Determine the (x, y) coordinate at the center of the cell enclosing the given text.  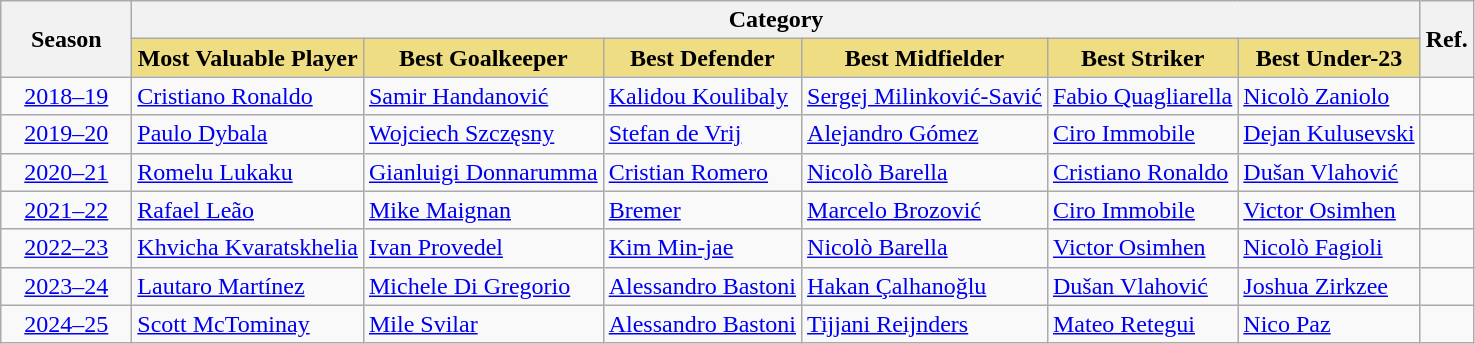
Category (776, 20)
Stefan de Vrij (702, 134)
Best Defender (702, 58)
Season (66, 39)
Bremer (702, 210)
Ref. (1446, 39)
2018–19 (66, 96)
Cristian Romero (702, 172)
Mateo Retegui (1142, 324)
Gianluigi Donnarumma (483, 172)
2021–22 (66, 210)
2022–23 (66, 248)
Romelu Lukaku (248, 172)
Scott McTominay (248, 324)
Joshua Zirkzee (1329, 286)
Sergej Milinković-Savić (925, 96)
Alejandro Gómez (925, 134)
Most Valuable Player (248, 58)
Lautaro Martínez (248, 286)
Best Goalkeeper (483, 58)
Kim Min-jae (702, 248)
Best Striker (1142, 58)
Mile Svilar (483, 324)
Nico Paz (1329, 324)
2019–20 (66, 134)
Nicolò Fagioli (1329, 248)
Tijjani Reijnders (925, 324)
Dejan Kulusevski (1329, 134)
Nicolò Zaniolo (1329, 96)
Khvicha Kvaratskhelia (248, 248)
2024–25 (66, 324)
Kalidou Koulibaly (702, 96)
2020–21 (66, 172)
Marcelo Brozović (925, 210)
Best Midfielder (925, 58)
Samir Handanović (483, 96)
Ivan Provedel (483, 248)
Mike Maignan (483, 210)
Best Under-23 (1329, 58)
Fabio Quagliarella (1142, 96)
Paulo Dybala (248, 134)
Wojciech Szczęsny (483, 134)
2023–24 (66, 286)
Hakan Çalhanoğlu (925, 286)
Rafael Leão (248, 210)
Michele Di Gregorio (483, 286)
